Return the (x, y) coordinate for the center point of the cell that contains the specified text.  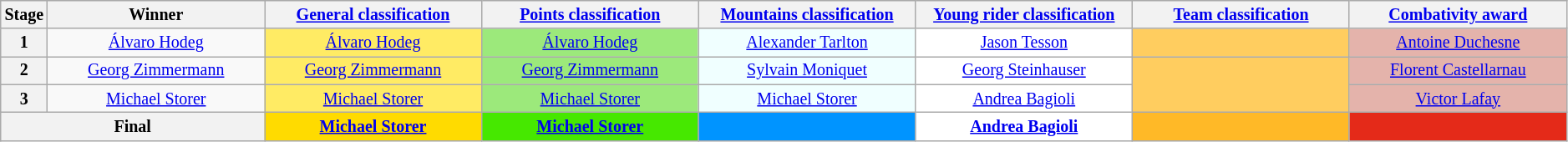
Alexander Tarlton (807, 43)
Jason Tesson (1024, 43)
Victor Lafay (1458, 99)
Points classification (590, 15)
Antoine Duchesne (1458, 43)
Final (133, 127)
1 (24, 43)
Stage (24, 15)
Georg Steinhauser (1024, 70)
General classification (373, 15)
Young rider classification (1024, 15)
Team classification (1241, 15)
2 (24, 70)
Combativity award (1458, 15)
Winner (156, 15)
Florent Castellarnau (1458, 70)
Sylvain Moniquet (807, 70)
Mountains classification (807, 15)
3 (24, 99)
